Output the [x, y] coordinate of the center of the cell containing the given text.  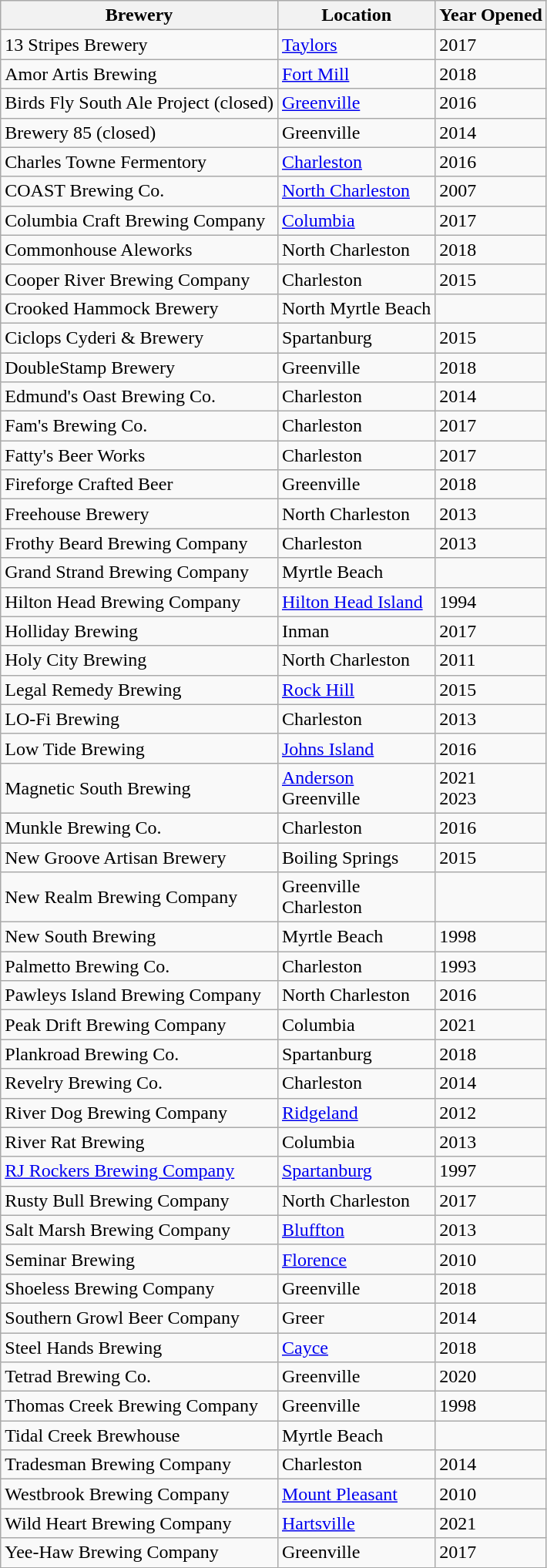
1997 [492, 1171]
Birds Fly South Ale Project (closed) [139, 103]
Cayce [356, 1348]
Low Tide Brewing [139, 748]
Brewery 85 (closed) [139, 133]
Fireforge Crafted Beer [139, 485]
Yee-Haw Brewing Company [139, 1553]
Charles Towne Fermentory [139, 162]
Southern Growl Beer Company [139, 1318]
Brewery [139, 15]
Magnetic South Brewing [139, 787]
13 Stripes Brewery [139, 45]
Tidal Creek Brewhouse [139, 1435]
Edmund's Oast Brewing Co. [139, 397]
Hilton Head Brewing Company [139, 602]
Plankroad Brewing Co. [139, 1054]
Fatty's Beer Works [139, 455]
Palmetto Brewing Co. [139, 966]
Westbrook Brewing Company [139, 1494]
AndersonGreenville [356, 787]
River Dog Brewing Company [139, 1113]
2007 [492, 191]
Johns Island [356, 748]
Columbia Craft Brewing Company [139, 220]
New Groove Artisan Brewery [139, 858]
Mount Pleasant [356, 1494]
Cooper River Brewing Company [139, 279]
Taylors [356, 45]
LO-Fi Brewing [139, 719]
20212023 [492, 787]
Rock Hill [356, 690]
DoubleStamp Brewery [139, 368]
Peak Drift Brewing Company [139, 1025]
Ridgeland [356, 1113]
Seminar Brewing [139, 1259]
Bluffton [356, 1230]
Legal Remedy Brewing [139, 690]
2011 [492, 660]
Greenville Charleston [356, 897]
Hilton Head Island [356, 602]
Year Opened [492, 15]
Hartsville [356, 1523]
Fort Mill [356, 74]
Shoeless Brewing Company [139, 1288]
Amor Artis Brewing [139, 74]
Ciclops Cyderi & Brewery [139, 337]
Crooked Hammock Brewery [139, 308]
Revelry Brewing Co. [139, 1083]
New Realm Brewing Company [139, 897]
Pawleys Island Brewing Company [139, 996]
River Rat Brewing [139, 1142]
Inman [356, 631]
Tradesman Brewing Company [139, 1465]
Location [356, 15]
Holy City Brewing [139, 660]
Tetrad Brewing Co. [139, 1377]
COAST Brewing Co. [139, 191]
Wild Heart Brewing Company [139, 1523]
1994 [492, 602]
Commonhouse Aleworks [139, 250]
Grand Strand Brewing Company [139, 572]
Freehouse Brewery [139, 514]
Munkle Brewing Co. [139, 828]
Rusty Bull Brewing Company [139, 1200]
Salt Marsh Brewing Company [139, 1230]
Frothy Beard Brewing Company [139, 543]
Fam's Brewing Co. [139, 426]
2020 [492, 1377]
New South Brewing [139, 937]
RJ Rockers Brewing Company [139, 1171]
Florence [356, 1259]
North Myrtle Beach [356, 308]
Steel Hands Brewing [139, 1348]
Holliday Brewing [139, 631]
2012 [492, 1113]
1993 [492, 966]
Boiling Springs [356, 858]
Thomas Creek Brewing Company [139, 1406]
Greer [356, 1318]
